For the text-containing cell, return its midpoint in (X, Y) coordinate format. 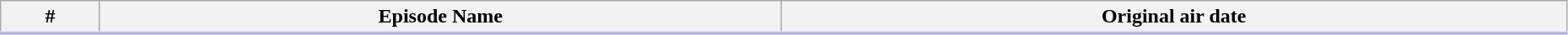
Episode Name (440, 17)
Original air date (1174, 17)
# (51, 17)
